Return the [X, Y] coordinate for the center point of the cell that contains the specified text.  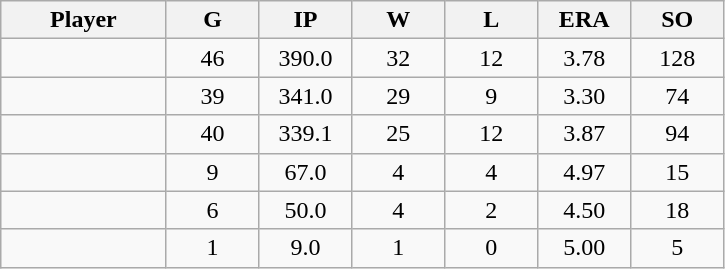
0 [492, 248]
W [398, 20]
4.97 [584, 172]
25 [398, 134]
3.78 [584, 58]
6 [212, 210]
G [212, 20]
3.87 [584, 134]
ERA [584, 20]
IP [306, 20]
9.0 [306, 248]
94 [678, 134]
2 [492, 210]
128 [678, 58]
18 [678, 210]
Player [84, 20]
29 [398, 96]
40 [212, 134]
4.50 [584, 210]
339.1 [306, 134]
15 [678, 172]
67.0 [306, 172]
32 [398, 58]
390.0 [306, 58]
5 [678, 248]
SO [678, 20]
74 [678, 96]
50.0 [306, 210]
39 [212, 96]
L [492, 20]
5.00 [584, 248]
46 [212, 58]
341.0 [306, 96]
3.30 [584, 96]
